Determine the [x, y] coordinate at the center of the cell enclosing the given text.  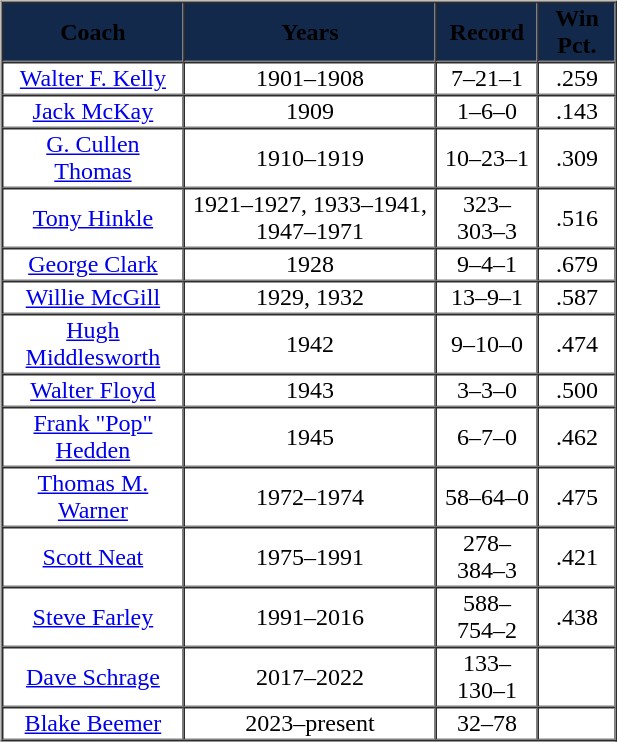
Scott Neat [93, 557]
Walter F. Kelly [93, 78]
10–23–1 [487, 158]
1972–1974 [310, 497]
1–6–0 [487, 112]
Win Pct. [577, 32]
Frank "Pop" Hedden [93, 437]
.259 [577, 78]
.462 [577, 437]
6–7–0 [487, 437]
2017–2022 [310, 677]
1991–2016 [310, 617]
588–754–2 [487, 617]
1942 [310, 344]
133–130–1 [487, 677]
1945 [310, 437]
1928 [310, 264]
9–4–1 [487, 264]
13–9–1 [487, 298]
1975–1991 [310, 557]
.421 [577, 557]
7–21–1 [487, 78]
Years [310, 32]
.679 [577, 264]
Walter Floyd [93, 390]
Willie McGill [93, 298]
George Clark [93, 264]
Coach [93, 32]
1909 [310, 112]
Hugh Middlesworth [93, 344]
G. Cullen Thomas [93, 158]
278–384–3 [487, 557]
1929, 1932 [310, 298]
Blake Beemer [93, 724]
Tony Hinkle [93, 218]
2023–present [310, 724]
1943 [310, 390]
Jack McKay [93, 112]
Dave Schrage [93, 677]
.475 [577, 497]
.438 [577, 617]
.587 [577, 298]
32–78 [487, 724]
.143 [577, 112]
.309 [577, 158]
Steve Farley [93, 617]
.500 [577, 390]
.516 [577, 218]
Thomas M. Warner [93, 497]
3–3–0 [487, 390]
Record [487, 32]
.474 [577, 344]
58–64–0 [487, 497]
323–303–3 [487, 218]
1901–1908 [310, 78]
1921–1927, 1933–1941, 1947–1971 [310, 218]
9–10–0 [487, 344]
1910–1919 [310, 158]
